Determine the (X, Y) coordinate at the center of the cell enclosing the given text.  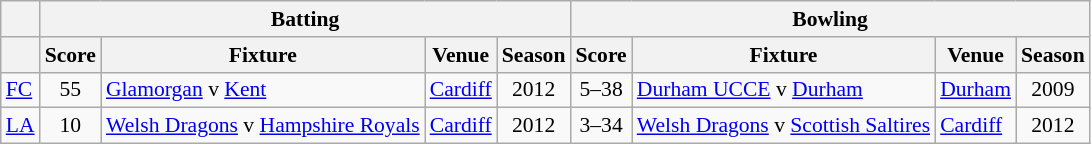
LA (20, 126)
3–34 (600, 126)
Glamorgan v Kent (263, 90)
5–38 (600, 90)
2009 (1053, 90)
Durham UCCE v Durham (784, 90)
Batting (306, 19)
FC (20, 90)
Bowling (830, 19)
Durham (976, 90)
10 (70, 126)
Welsh Dragons v Scottish Saltires (784, 126)
55 (70, 90)
Welsh Dragons v Hampshire Royals (263, 126)
